Extract the [X, Y] coordinate from the center of the cell holding the provided text.  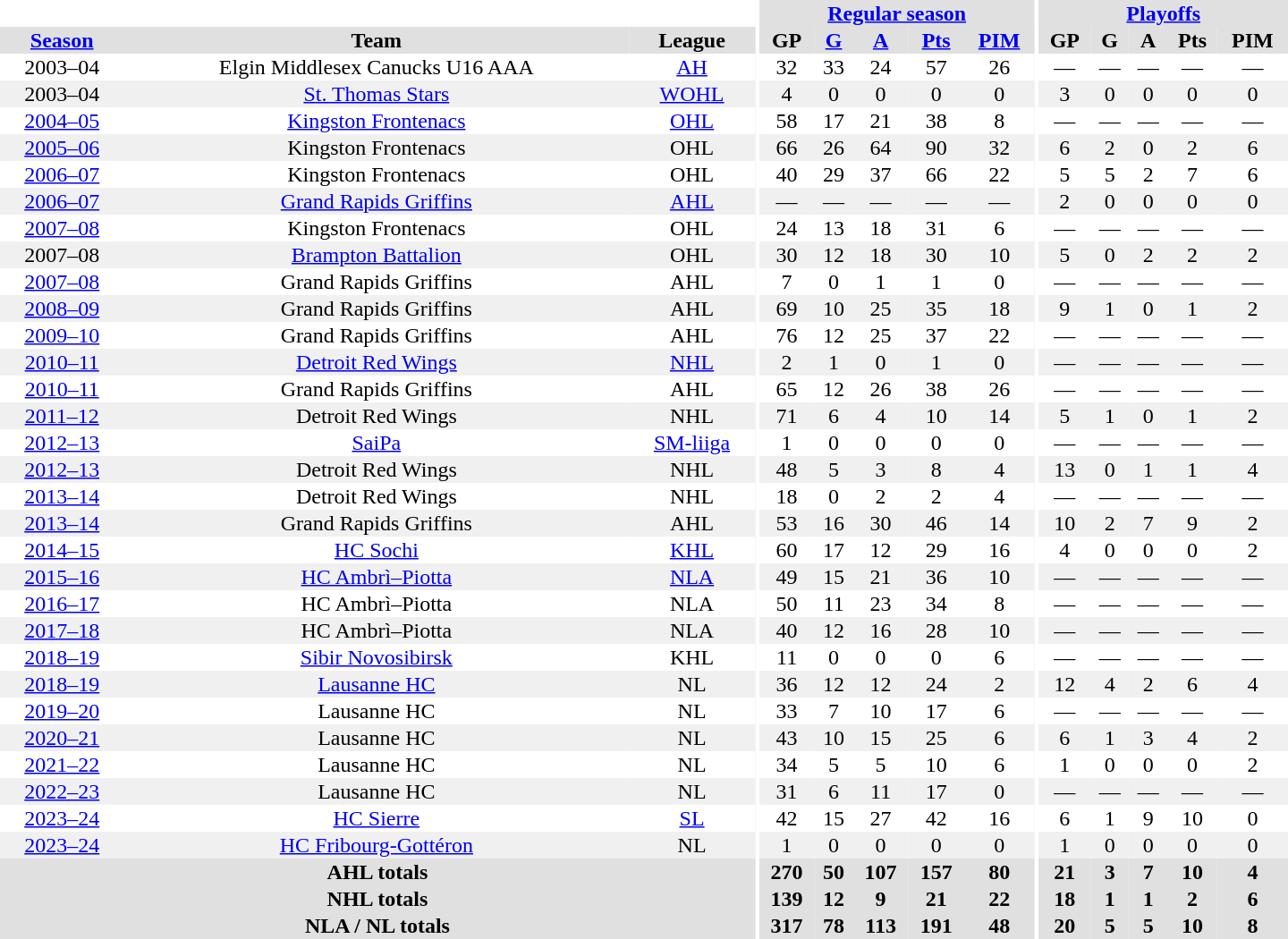
Elgin Middlesex Canucks U16 AAA [376, 67]
35 [936, 309]
2005–06 [62, 148]
NHL totals [377, 899]
Team [376, 40]
Season [62, 40]
AHL totals [377, 872]
Playoffs [1163, 13]
Brampton Battalion [376, 255]
2014–15 [62, 550]
20 [1064, 926]
2004–05 [62, 121]
23 [881, 604]
58 [787, 121]
157 [936, 872]
2009–10 [62, 335]
64 [881, 148]
139 [787, 899]
Regular season [897, 13]
46 [936, 523]
90 [936, 148]
2017–18 [62, 630]
53 [787, 523]
113 [881, 926]
NLA / NL totals [377, 926]
League [692, 40]
28 [936, 630]
SM-liiga [692, 443]
57 [936, 67]
2019–20 [62, 711]
HC Sierre [376, 818]
43 [787, 738]
2021–22 [62, 765]
AH [692, 67]
65 [787, 389]
69 [787, 309]
HC Sochi [376, 550]
76 [787, 335]
27 [881, 818]
78 [834, 926]
107 [881, 872]
2022–23 [62, 791]
St. Thomas Stars [376, 94]
71 [787, 416]
2008–09 [62, 309]
2020–21 [62, 738]
2016–17 [62, 604]
191 [936, 926]
HC Fribourg-Gottéron [376, 845]
2015–16 [62, 577]
WOHL [692, 94]
60 [787, 550]
Sibir Novosibirsk [376, 657]
49 [787, 577]
2011–12 [62, 416]
SL [692, 818]
SaiPa [376, 443]
80 [1000, 872]
317 [787, 926]
270 [787, 872]
